From the cell containing the given text, extract its center point as [X, Y] coordinate. 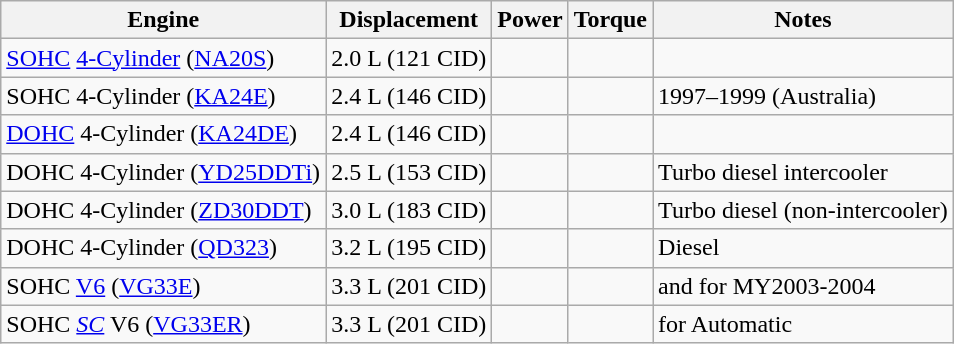
Notes [804, 20]
DOHC 4-Cylinder (QD323) [164, 248]
and for MY2003-2004 [804, 286]
3.0 L (183 CID) [409, 210]
Diesel [804, 248]
Torque [610, 20]
Turbo diesel intercooler [804, 172]
SOHC SC V6 (VG33ER) [164, 324]
SOHC V6 (VG33E) [164, 286]
Engine [164, 20]
3.2 L (195 CID) [409, 248]
2.0 L (121 CID) [409, 58]
2.5 L (153 CID) [409, 172]
1997–1999 (Australia) [804, 96]
DOHC 4-Cylinder (KA24DE) [164, 134]
DOHC 4-Cylinder (YD25DDTi) [164, 172]
DOHC 4-Cylinder (ZD30DDT) [164, 210]
for Automatic [804, 324]
Turbo diesel (non-intercooler) [804, 210]
Displacement [409, 20]
Power [530, 20]
SOHC 4-Cylinder (NA20S) [164, 58]
SOHC 4-Cylinder (KA24E) [164, 96]
